Locate the cell with the specified text and output its (X, Y) center coordinate. 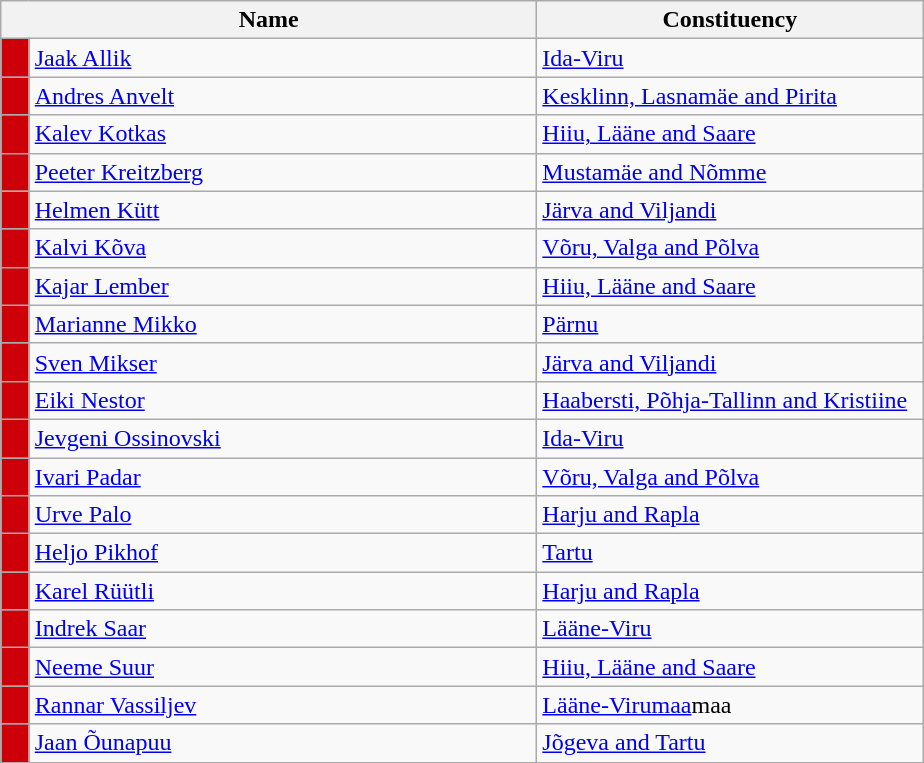
Helmen Kütt (283, 210)
Haabersti, Põhja-Tallinn and Kristiine (730, 400)
Andres Anvelt (283, 96)
Sven Mikser (283, 362)
Kajar Lember (283, 286)
Eiki Nestor (283, 400)
Lääne-Virumaamaa (730, 705)
Neeme Suur (283, 667)
Constituency (730, 20)
Marianne Mikko (283, 324)
Peeter Kreitzberg (283, 172)
Kesklinn, Lasnamäe and Pirita (730, 96)
Jevgeni Ossinovski (283, 438)
Pärnu (730, 324)
Kalev Kotkas (283, 134)
Karel Rüütli (283, 591)
Ivari Padar (283, 477)
Lääne-Viru (730, 629)
Urve Palo (283, 515)
Name (269, 20)
Jõgeva and Tartu (730, 743)
Rannar Vassiljev (283, 705)
Mustamäe and Nõmme (730, 172)
Indrek Saar (283, 629)
Jaan Õunapuu (283, 743)
Tartu (730, 553)
Jaak Allik (283, 58)
Heljo Pikhof (283, 553)
Kalvi Kõva (283, 248)
